Return the [X, Y] coordinate for the center point of the cell that contains the specified text.  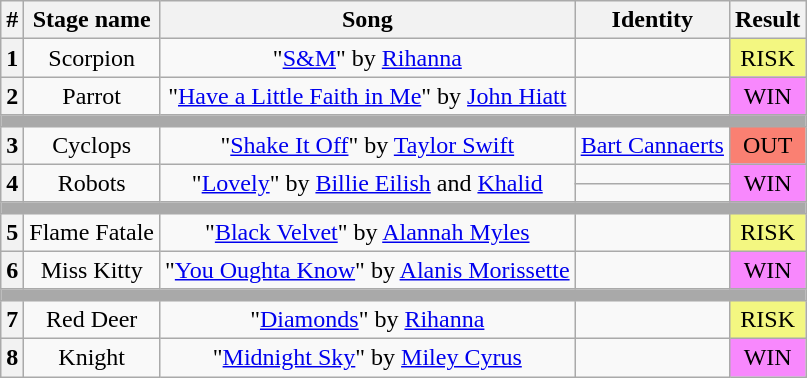
"S&M" by Rihanna [368, 58]
"Have a Little Faith in Me" by John Hiatt [368, 96]
6 [12, 270]
2 [12, 96]
4 [12, 183]
Stage name [92, 20]
Scorpion [92, 58]
8 [12, 357]
Song [368, 20]
Robots [92, 183]
"Midnight Sky" by Miley Cyrus [368, 357]
Knight [92, 357]
OUT [767, 145]
Bart Cannaerts [652, 145]
"You Oughta Know" by Alanis Morissette [368, 270]
"Black Velvet" by Alannah Myles [368, 232]
Identity [652, 20]
Cyclops [92, 145]
"Diamonds" by Rihanna [368, 319]
Parrot [92, 96]
Flame Fatale [92, 232]
5 [12, 232]
Red Deer [92, 319]
Result [767, 20]
"Shake It Off" by Taylor Swift [368, 145]
"Lovely" by Billie Eilish and Khalid [368, 183]
7 [12, 319]
# [12, 20]
3 [12, 145]
1 [12, 58]
Miss Kitty [92, 270]
